Identify which cell holds the provided text, then report its [x, y] central coordinate. 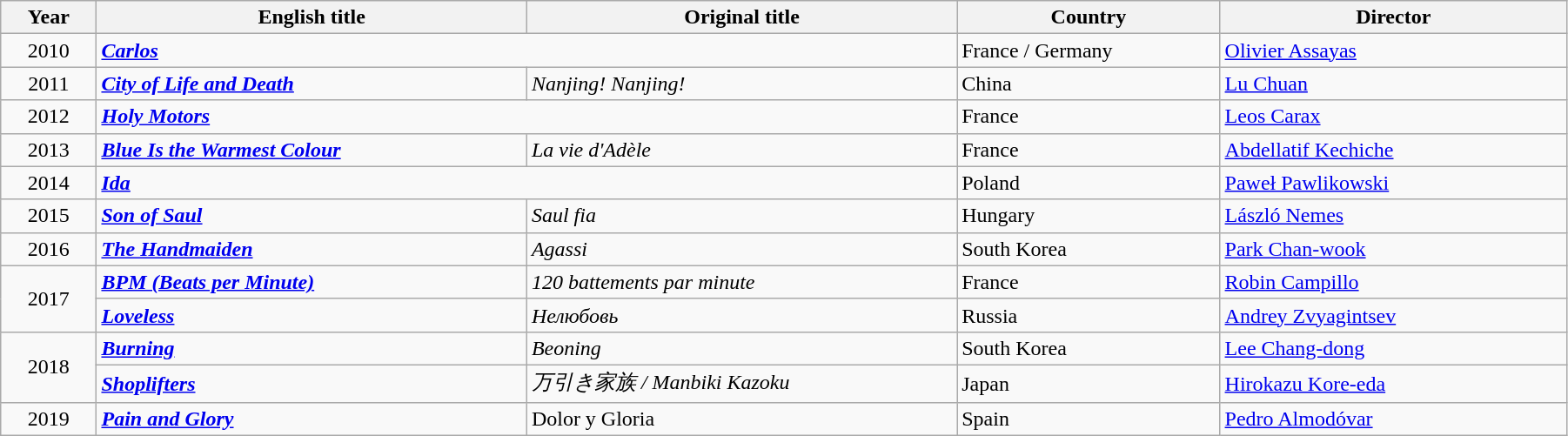
Carlos [527, 50]
Agassi [741, 249]
Son of Saul [312, 216]
Nanjing! Nanjing! [741, 84]
Saul fia [741, 216]
Paweł Pawlikowski [1393, 183]
Pedro Almodóvar [1393, 419]
2012 [49, 117]
Нелюбовь [741, 315]
Burning [312, 348]
2018 [49, 367]
Shoplifters [312, 383]
China [1089, 84]
2016 [49, 249]
Dolor y Gloria [741, 419]
Leos Carax [1393, 117]
Olivier Assayas [1393, 50]
Ida [527, 183]
Original title [741, 17]
万引き家族 / Manbiki Kazoku [741, 383]
City of Life and Death [312, 84]
2014 [49, 183]
2017 [49, 298]
Abdellatif Kechiche [1393, 150]
The Handmaiden [312, 249]
English title [312, 17]
Lu Chuan [1393, 84]
La vie d'Adèle [741, 150]
Holy Motors [527, 117]
Park Chan-wook [1393, 249]
BPM (Beats per Minute) [312, 282]
2015 [49, 216]
Lee Chang-dong [1393, 348]
Blue Is the Warmest Colour [312, 150]
Country [1089, 17]
Andrey Zvyagintsev [1393, 315]
Director [1393, 17]
Pain and Glory [312, 419]
2013 [49, 150]
Japan [1089, 383]
Year [49, 17]
Beoning [741, 348]
Poland [1089, 183]
2019 [49, 419]
2010 [49, 50]
Russia [1089, 315]
Robin Campillo [1393, 282]
Spain [1089, 419]
France / Germany [1089, 50]
László Nemes [1393, 216]
Hungary [1089, 216]
120 battements par minute [741, 282]
Loveless [312, 315]
2011 [49, 84]
Hirokazu Kore-eda [1393, 383]
